Locate the cell with the specified text and output its [x, y] center coordinate. 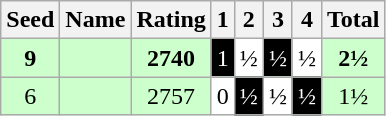
0 [222, 96]
2740 [171, 58]
2757 [171, 96]
2 [248, 20]
2½ [354, 58]
4 [306, 20]
Total [354, 20]
Rating [171, 20]
9 [30, 58]
Seed [30, 20]
Name [96, 20]
6 [30, 96]
3 [278, 20]
1½ [354, 96]
